For the text-containing cell, return its midpoint in [x, y] coordinate format. 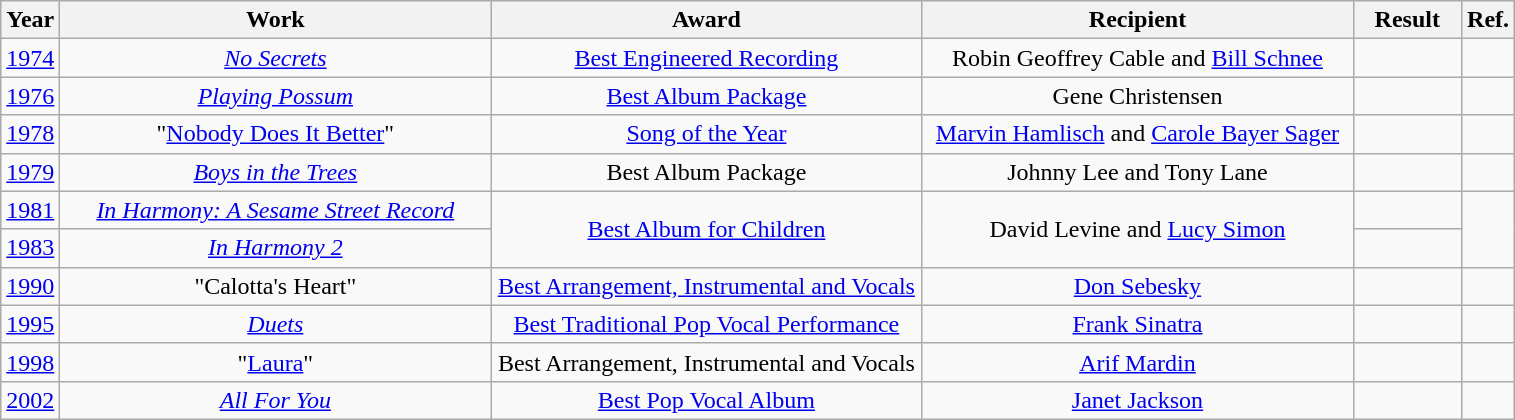
All For You [276, 400]
Best Traditional Pop Vocal Performance [706, 324]
Work [276, 20]
1998 [30, 362]
Robin Geoffrey Cable and Bill Schnee [1138, 58]
1976 [30, 96]
"Laura" [276, 362]
"Nobody Does It Better" [276, 134]
1974 [30, 58]
David Levine and Lucy Simon [1138, 229]
Award [706, 20]
Best Engineered Recording [706, 58]
1983 [30, 248]
1978 [30, 134]
Boys in the Trees [276, 172]
Song of the Year [706, 134]
In Harmony 2 [276, 248]
Duets [276, 324]
Marvin Hamlisch and Carole Bayer Sager [1138, 134]
1981 [30, 210]
No Secrets [276, 58]
In Harmony: A Sesame Street Record [276, 210]
1979 [30, 172]
Arif Mardin [1138, 362]
1990 [30, 286]
"Calotta's Heart" [276, 286]
Johnny Lee and Tony Lane [1138, 172]
Year [30, 20]
Recipient [1138, 20]
1995 [30, 324]
Frank Sinatra [1138, 324]
Best Pop Vocal Album [706, 400]
Don Sebesky [1138, 286]
Ref. [1488, 20]
Best Album for Children [706, 229]
Result [1408, 20]
2002 [30, 400]
Playing Possum [276, 96]
Gene Christensen [1138, 96]
Janet Jackson [1138, 400]
